Output the [x, y] coordinate of the center of the cell containing the given text.  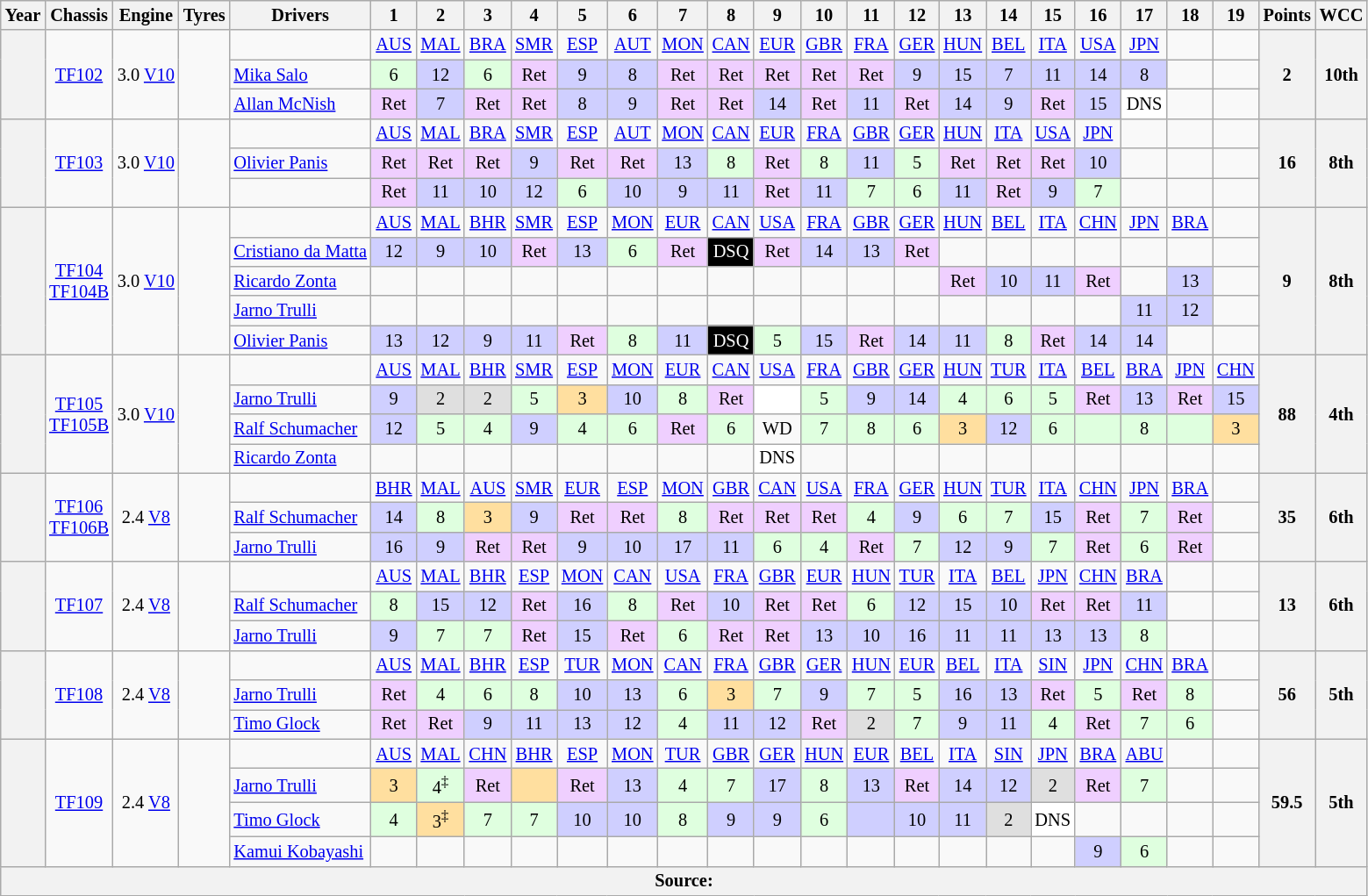
TF106TF106B [79, 518]
Tyres [204, 15]
ABU [1144, 754]
Allan McNish [300, 104]
Drivers [300, 15]
WCC [1342, 15]
88 [1287, 414]
TF102 [79, 74]
Source: [684, 881]
TF103 [79, 163]
4th [1342, 414]
3‡ [440, 820]
Cristiano da Matta [300, 252]
TF104TF104B [79, 281]
TF108 [79, 695]
4‡ [440, 785]
35 [1287, 518]
Points [1287, 15]
Engine [146, 15]
10th [1342, 74]
59.5 [1287, 802]
TF109 [79, 802]
1 [394, 15]
Year [23, 15]
56 [1287, 695]
Kamui Kobayashi [300, 851]
Mika Salo [300, 75]
18 [1190, 15]
Chassis [79, 15]
WD [777, 429]
TF105TF105B [79, 414]
19 [1235, 15]
TF107 [79, 606]
